From the cell containing the given text, extract its center point as (X, Y) coordinate. 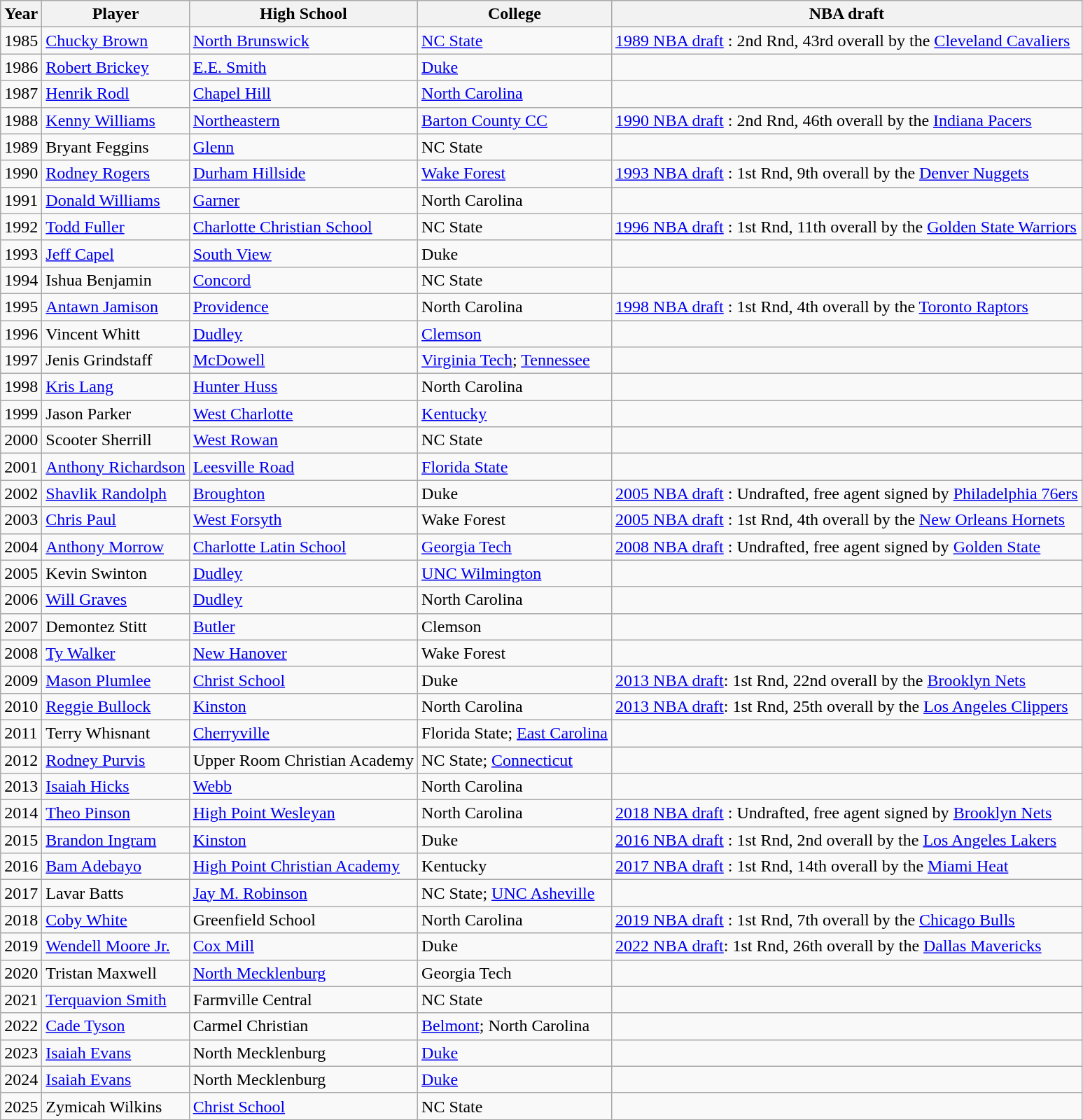
Rodney Rogers (116, 174)
Chucky Brown (116, 41)
Carmel Christian (303, 1026)
1991 (21, 200)
NC State; Connecticut (515, 759)
Chris Paul (116, 520)
Year (21, 14)
2023 (21, 1053)
1997 (21, 360)
West Charlotte (303, 414)
Bryant Feggins (116, 147)
Kevin Swinton (116, 573)
2025 (21, 1106)
Upper Room Christian Academy (303, 759)
Scooter Sherrill (116, 440)
Anthony Morrow (116, 547)
1994 (21, 280)
Mason Plumlee (116, 680)
Virginia Tech; Tennessee (515, 360)
2016 (21, 867)
1992 (21, 227)
West Forsyth (303, 520)
Terquavion Smith (116, 1000)
Vincent Whitt (116, 334)
2019 NBA draft : 1st Rnd, 7th overall by the Chicago Bulls (847, 920)
Concord (303, 280)
Charlotte Latin School (303, 547)
Barton County CC (515, 120)
Ishua Benjamin (116, 280)
Jay M. Robinson (303, 893)
Player (116, 14)
Reggie Bullock (116, 706)
Cade Tyson (116, 1026)
2001 (21, 467)
North Brunswick (303, 41)
Hunter Huss (303, 387)
Providence (303, 307)
2010 (21, 706)
Shavlik Randolph (116, 493)
1998 (21, 387)
2006 (21, 600)
South View (303, 253)
2018 NBA draft : Undrafted, free agent signed by Brooklyn Nets (847, 813)
Durham Hillside (303, 174)
Kris Lang (116, 387)
2020 (21, 973)
Anthony Richardson (116, 467)
Brandon Ingram (116, 840)
1989 (21, 147)
2013 (21, 787)
Terry Whisnant (116, 733)
2014 (21, 813)
West Rowan (303, 440)
High School (303, 14)
Robert Brickey (116, 67)
2008 NBA draft : Undrafted, free agent signed by Golden State (847, 547)
Butler (303, 626)
1989 NBA draft : 2nd Rnd, 43rd overall by the Cleveland Cavaliers (847, 41)
2007 (21, 626)
1987 (21, 94)
Antawn Jamison (116, 307)
2008 (21, 653)
2022 (21, 1026)
2002 (21, 493)
2005 NBA draft : Undrafted, free agent signed by Philadelphia 76ers (847, 493)
2009 (21, 680)
2015 (21, 840)
2003 (21, 520)
Henrik Rodl (116, 94)
Zymicah Wilkins (116, 1106)
2000 (21, 440)
Garner (303, 200)
2012 (21, 759)
2017 (21, 893)
2013 NBA draft: 1st Rnd, 22nd overall by the Brooklyn Nets (847, 680)
NC State; UNC Asheville (515, 893)
Greenfield School (303, 920)
Cox Mill (303, 946)
Ty Walker (116, 653)
New Hanover (303, 653)
Lavar Batts (116, 893)
1998 NBA draft : 1st Rnd, 4th overall by the Toronto Raptors (847, 307)
2013 NBA draft: 1st Rnd, 25th overall by the Los Angeles Clippers (847, 706)
Wendell Moore Jr. (116, 946)
High Point Christian Academy (303, 867)
1985 (21, 41)
1993 (21, 253)
Donald Williams (116, 200)
1999 (21, 414)
2004 (21, 547)
Kenny Williams (116, 120)
2021 (21, 1000)
Jeff Capel (116, 253)
Demontez Stitt (116, 626)
Farmville Central (303, 1000)
1995 (21, 307)
2017 NBA draft : 1st Rnd, 14th overall by the Miami Heat (847, 867)
2019 (21, 946)
Leesville Road (303, 467)
Broughton (303, 493)
Cherryville (303, 733)
Isaiah Hicks (116, 787)
Will Graves (116, 600)
1990 NBA draft : 2nd Rnd, 46th overall by the Indiana Pacers (847, 120)
Theo Pinson (116, 813)
2024 (21, 1079)
High Point Wesleyan (303, 813)
Tristan Maxwell (116, 973)
1986 (21, 67)
2022 NBA draft: 1st Rnd, 26th overall by the Dallas Mavericks (847, 946)
Glenn (303, 147)
1988 (21, 120)
1996 NBA draft : 1st Rnd, 11th overall by the Golden State Warriors (847, 227)
Rodney Purvis (116, 759)
Chapel Hill (303, 94)
Jenis Grindstaff (116, 360)
Bam Adebayo (116, 867)
2011 (21, 733)
NBA draft (847, 14)
2016 NBA draft : 1st Rnd, 2nd overall by the Los Angeles Lakers (847, 840)
McDowell (303, 360)
2005 NBA draft : 1st Rnd, 4th overall by the New Orleans Hornets (847, 520)
1993 NBA draft : 1st Rnd, 9th overall by the Denver Nuggets (847, 174)
Florida State; East Carolina (515, 733)
Florida State (515, 467)
Coby White (116, 920)
1996 (21, 334)
Todd Fuller (116, 227)
2005 (21, 573)
E.E. Smith (303, 67)
Belmont; North Carolina (515, 1026)
Northeastern (303, 120)
Webb (303, 787)
UNC Wilmington (515, 573)
Charlotte Christian School (303, 227)
College (515, 14)
Jason Parker (116, 414)
2018 (21, 920)
1990 (21, 174)
